Identify which cell holds the provided text, then report its [x, y] central coordinate. 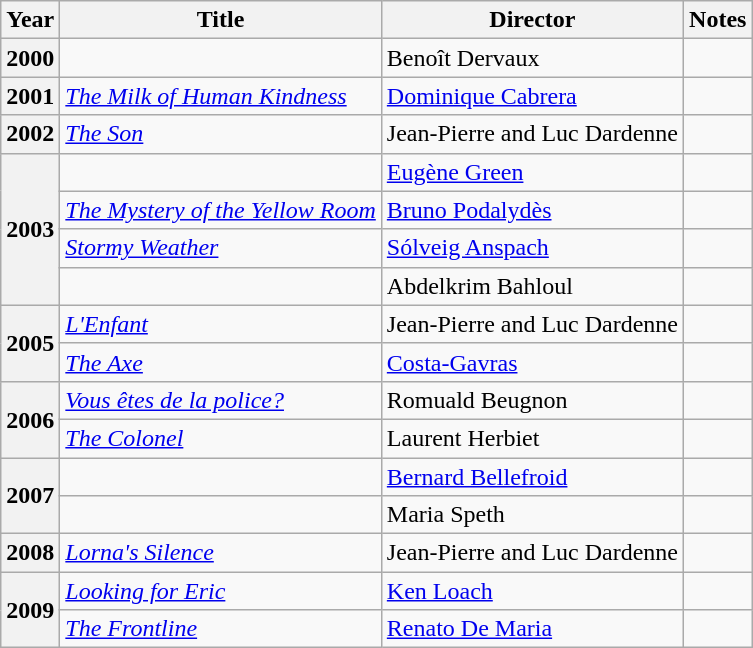
Maria Speth [532, 515]
The Axe [220, 362]
Bernard Bellefroid [532, 477]
2008 [30, 553]
2003 [30, 229]
L'Enfant [220, 324]
Vous êtes de la police? [220, 400]
Title [220, 20]
Costa-Gavras [532, 362]
Stormy Weather [220, 248]
Ken Loach [532, 591]
Lorna's Silence [220, 553]
The Milk of Human Kindness [220, 96]
The Colonel [220, 438]
2000 [30, 58]
Notes [718, 20]
Bruno Podalydès [532, 210]
The Son [220, 134]
Looking for Eric [220, 591]
2005 [30, 343]
The Frontline [220, 629]
Romuald Beugnon [532, 400]
Sólveig Anspach [532, 248]
Laurent Herbiet [532, 438]
2006 [30, 419]
Year [30, 20]
Dominique Cabrera [532, 96]
Director [532, 20]
2009 [30, 610]
2001 [30, 96]
Abdelkrim Bahloul [532, 286]
Benoît Dervaux [532, 58]
Renato De Maria [532, 629]
2007 [30, 496]
Eugène Green [532, 172]
2002 [30, 134]
The Mystery of the Yellow Room [220, 210]
